Find where the given text appears and provide that cell's center as (x, y) coordinate. 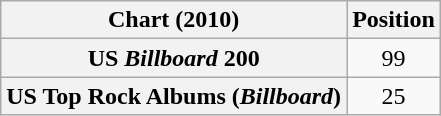
Position (394, 20)
99 (394, 58)
US Top Rock Albums (Billboard) (174, 96)
Chart (2010) (174, 20)
25 (394, 96)
US Billboard 200 (174, 58)
